Identify which cell holds the provided text, then report its [X, Y] central coordinate. 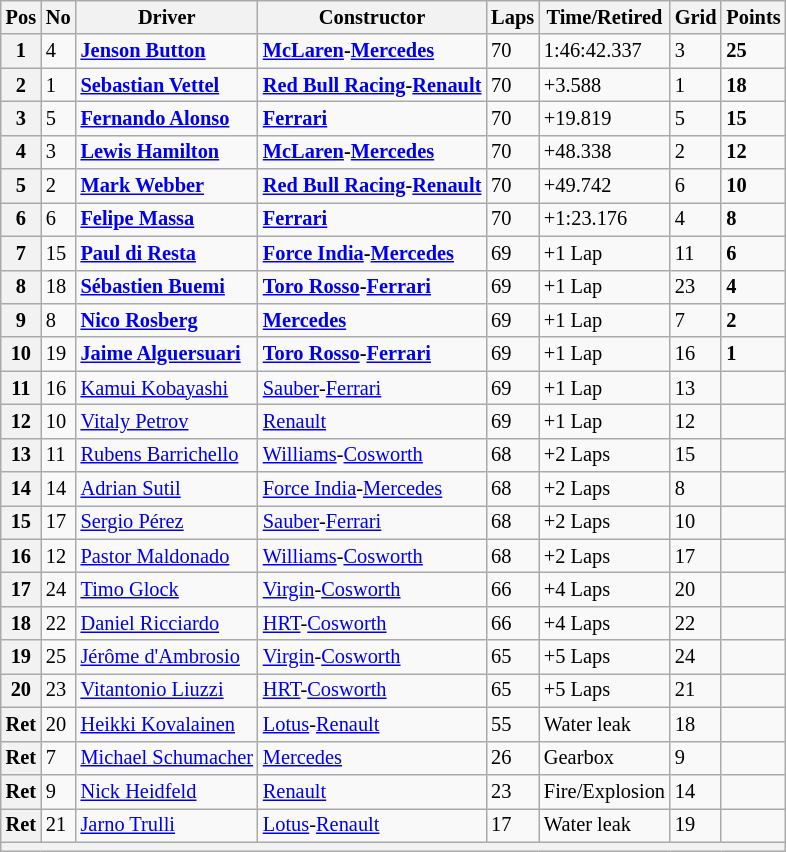
Michael Schumacher [167, 758]
Grid [696, 17]
Driver [167, 17]
Time/Retired [604, 17]
Adrian Sutil [167, 489]
+48.338 [604, 152]
Nick Heidfeld [167, 791]
+1:23.176 [604, 219]
Timo Glock [167, 589]
Daniel Ricciardo [167, 623]
Sebastian Vettel [167, 85]
Constructor [372, 17]
Jérôme d'Ambrosio [167, 657]
Jaime Alguersuari [167, 354]
Fire/Explosion [604, 791]
Heikki Kovalainen [167, 724]
Rubens Barrichello [167, 455]
Vitantonio Liuzzi [167, 690]
55 [512, 724]
Sébastien Buemi [167, 287]
Lewis Hamilton [167, 152]
Paul di Resta [167, 253]
Jarno Trulli [167, 825]
Jenson Button [167, 51]
+49.742 [604, 186]
Mark Webber [167, 186]
+3.588 [604, 85]
+19.819 [604, 118]
No [58, 17]
Gearbox [604, 758]
Kamui Kobayashi [167, 388]
26 [512, 758]
Felipe Massa [167, 219]
Nico Rosberg [167, 320]
Fernando Alonso [167, 118]
Pos [21, 17]
1:46:42.337 [604, 51]
Laps [512, 17]
Sergio Pérez [167, 522]
Points [753, 17]
Vitaly Petrov [167, 421]
Pastor Maldonado [167, 556]
